Pinpoint the cell where the given text exists, returning its (X, Y) midpoint coordinate. 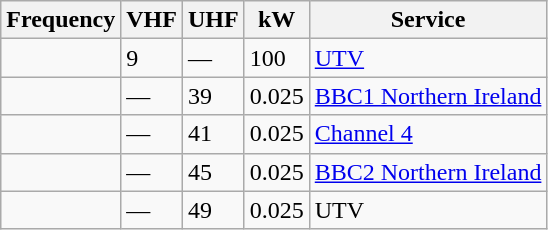
Channel 4 (428, 134)
41 (213, 134)
39 (213, 96)
49 (213, 210)
BBC2 Northern Ireland (428, 172)
Frequency (61, 20)
100 (276, 58)
Service (428, 20)
45 (213, 172)
BBC1 Northern Ireland (428, 96)
UHF (213, 20)
VHF (152, 20)
kW (276, 20)
9 (152, 58)
